Locate the cell with the specified text and output its (x, y) center coordinate. 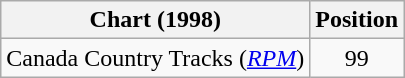
99 (357, 58)
Canada Country Tracks (RPM) (156, 58)
Position (357, 20)
Chart (1998) (156, 20)
